Search for the cell housing the specified text and yield its [X, Y] center coordinate. 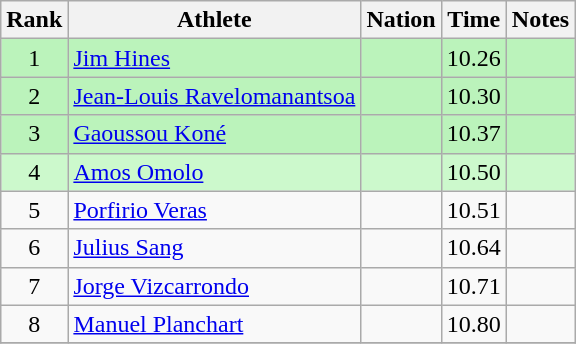
Jim Hines [214, 58]
Jorge Vizcarrondo [214, 286]
Gaoussou Koné [214, 134]
Porfirio Veras [214, 210]
10.71 [474, 286]
Nation [401, 20]
Athlete [214, 20]
10.30 [474, 96]
Manuel Planchart [214, 324]
7 [34, 286]
10.26 [474, 58]
10.51 [474, 210]
3 [34, 134]
10.37 [474, 134]
Notes [540, 20]
5 [34, 210]
1 [34, 58]
10.80 [474, 324]
Jean-Louis Ravelomanantsoa [214, 96]
6 [34, 248]
4 [34, 172]
2 [34, 96]
Amos Omolo [214, 172]
10.64 [474, 248]
8 [34, 324]
Rank [34, 20]
Time [474, 20]
10.50 [474, 172]
Julius Sang [214, 248]
